Extract the (X, Y) coordinate from the center of the cell holding the provided text.  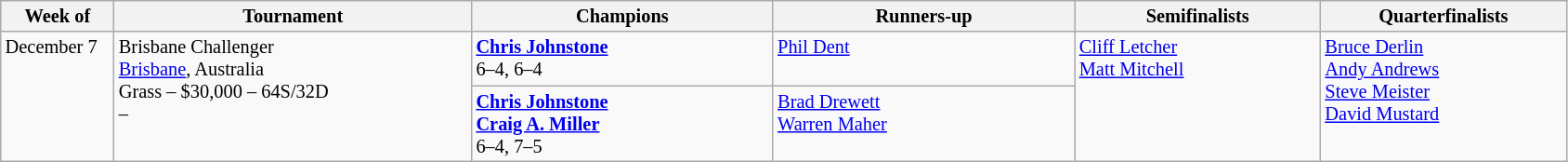
Phil Dent (923, 59)
Week of (58, 16)
Champions (622, 16)
Cliff Letcher Matt Mitchell (1198, 97)
December 7 (58, 97)
Semifinalists (1198, 16)
Brisbane Challenger Brisbane, AustraliaGrass – $30,000 – 64S/32D – (294, 97)
Bruce Derlin Andy Andrews Steve Meister David Mustard (1444, 97)
Chris Johnstone 6–4, 6–4 (622, 59)
Chris Johnstone Craig A. Miller6–4, 7–5 (622, 124)
Tournament (294, 16)
Brad Drewett Warren Maher (923, 124)
Quarterfinalists (1444, 16)
Runners-up (923, 16)
